Return (x, y) of the center of cell containing provided text 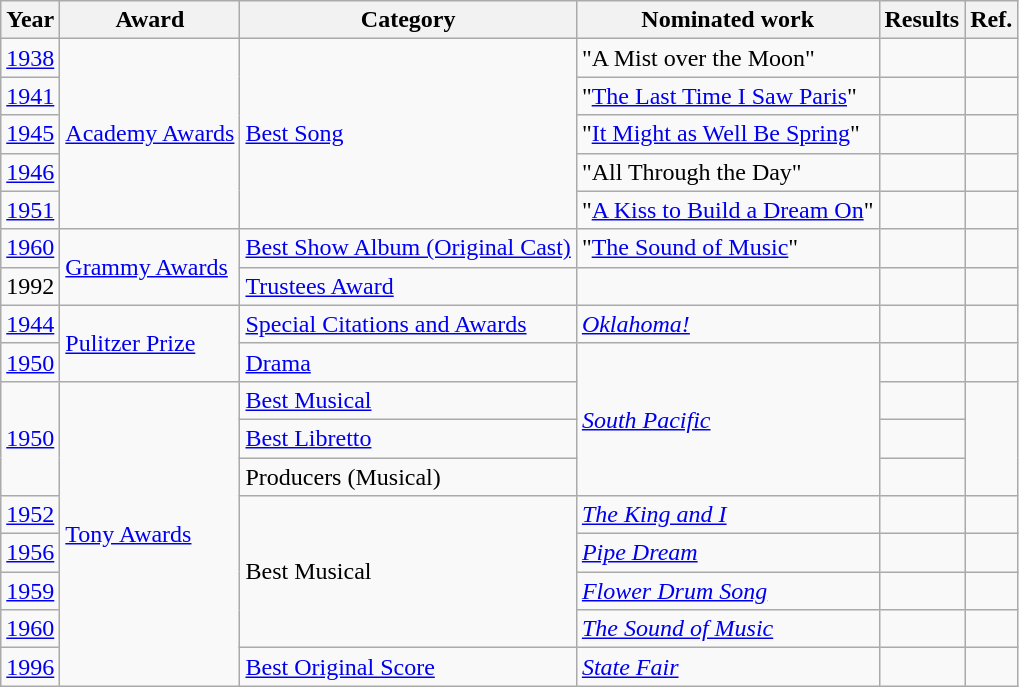
Oklahoma! (728, 324)
The Sound of Music (728, 629)
Grammy Awards (150, 267)
Flower Drum Song (728, 591)
"All Through the Day" (728, 172)
Award (150, 20)
1996 (30, 667)
1992 (30, 286)
Special Citations and Awards (408, 324)
South Pacific (728, 419)
"The Sound of Music" (728, 248)
Academy Awards (150, 134)
"A Kiss to Build a Dream On" (728, 210)
Category (408, 20)
Drama (408, 362)
1956 (30, 553)
"The Last Time I Saw Paris" (728, 96)
Best Libretto (408, 438)
1945 (30, 134)
1946 (30, 172)
State Fair (728, 667)
Best Show Album (Original Cast) (408, 248)
Pipe Dream (728, 553)
1952 (30, 515)
The King and I (728, 515)
1938 (30, 58)
1951 (30, 210)
Best Song (408, 134)
Best Original Score (408, 667)
1944 (30, 324)
Year (30, 20)
Producers (Musical) (408, 477)
"A Mist over the Moon" (728, 58)
1941 (30, 96)
Nominated work (728, 20)
Pulitzer Prize (150, 343)
Trustees Award (408, 286)
Tony Awards (150, 533)
"It Might as Well Be Spring" (728, 134)
1959 (30, 591)
Results (922, 20)
Ref. (992, 20)
